Search for the cell housing the specified text and yield its (x, y) center coordinate. 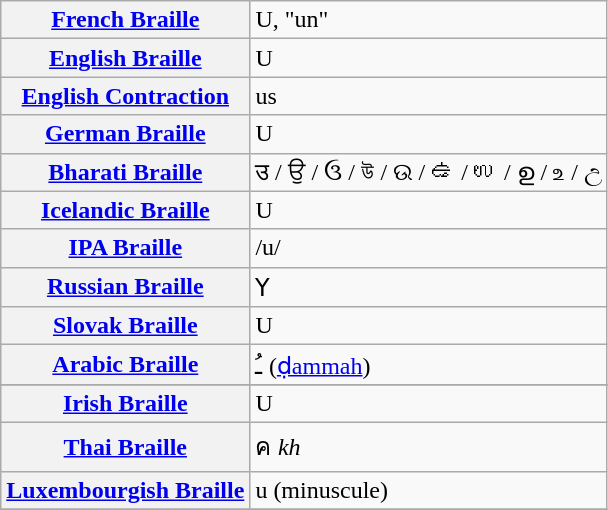
ค kh (429, 446)
Bharati Braille (126, 172)
Russian Braille (126, 287)
IPA Braille (126, 248)
Icelandic Braille (126, 210)
Slovak Braille (126, 326)
उ / ਉ / ઉ / উ / ଉ / ఉ / ಉ / ഉ / உ / උ (429, 172)
English Braille (126, 58)
Ү (429, 287)
German Braille (126, 134)
u (minuscule) (429, 490)
English Contraction (126, 96)
French Braille (126, 20)
U, "un" (429, 20)
us (429, 96)
Luxembourgish Braille (126, 490)
ـُ (ḍammah) (429, 365)
Thai Braille (126, 446)
Arabic Braille (126, 365)
Irish Braille (126, 403)
/u/ (429, 248)
